Pinpoint the cell where the given text exists, returning its [x, y] midpoint coordinate. 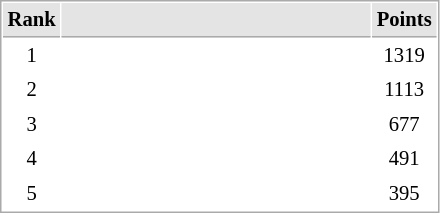
Points [404, 20]
Rank [32, 20]
4 [32, 158]
491 [404, 158]
395 [404, 194]
1 [32, 56]
5 [32, 194]
2 [32, 90]
3 [32, 124]
677 [404, 124]
1319 [404, 56]
1113 [404, 90]
